Capture the cell that displays the provided text and extract its (x, y) central coordinate. 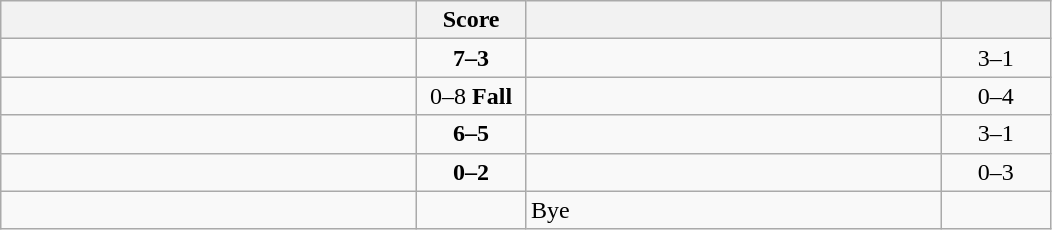
Bye (733, 210)
0–8 Fall (472, 96)
7–3 (472, 58)
0–3 (996, 172)
0–2 (472, 172)
6–5 (472, 134)
0–4 (996, 96)
Score (472, 20)
